From the cell containing the given text, extract its center point as [X, Y] coordinate. 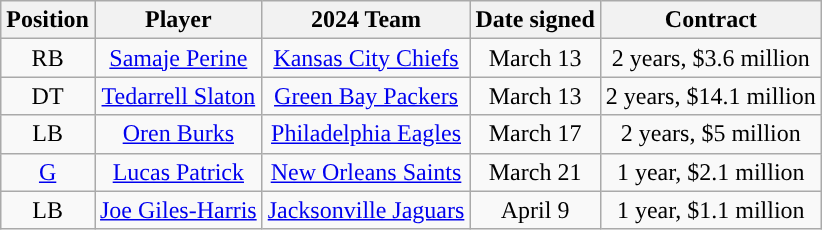
Jacksonville Jaguars [366, 210]
G [48, 172]
1 year, $1.1 million [710, 210]
Oren Burks [178, 134]
Position [48, 20]
RB [48, 58]
Tedarrell Slaton [178, 96]
Lucas Patrick [178, 172]
2024 Team [366, 20]
Date signed [535, 20]
Philadelphia Eagles [366, 134]
2 years, $14.1 million [710, 96]
1 year, $2.1 million [710, 172]
Green Bay Packers [366, 96]
Joe Giles-Harris [178, 210]
Player [178, 20]
2 years, $5 million [710, 134]
Kansas City Chiefs [366, 58]
April 9 [535, 210]
Samaje Perine [178, 58]
DT [48, 96]
New Orleans Saints [366, 172]
2 years, $3.6 million [710, 58]
March 21 [535, 172]
Contract [710, 20]
March 17 [535, 134]
